Extract the [X, Y] coordinate from the center of the cell holding the provided text.  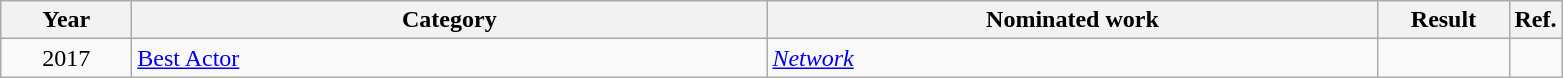
Best Actor [450, 58]
Nominated work [1072, 20]
Year [66, 20]
Ref. [1536, 20]
Result [1444, 20]
2017 [66, 58]
Category [450, 20]
Network [1072, 58]
